Find where the given text appears and provide that cell's center as (X, Y) coordinate. 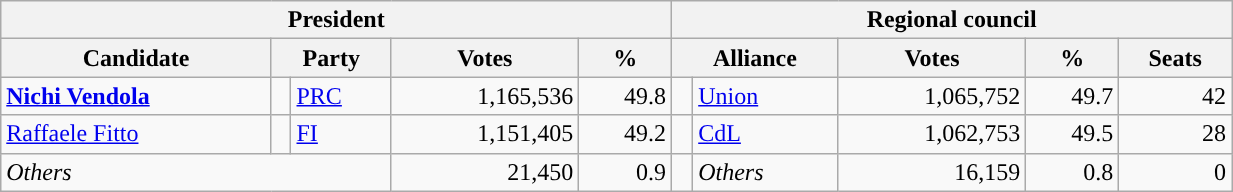
Candidate (136, 58)
28 (1176, 134)
CdL (766, 134)
0 (1176, 172)
1,165,536 (485, 96)
Union (766, 96)
42 (1176, 96)
1,151,405 (485, 134)
Raffaele Fitto (136, 134)
49.2 (626, 134)
49.7 (1072, 96)
0.9 (626, 172)
FI (341, 134)
49.8 (626, 96)
21,450 (485, 172)
Party (331, 58)
Regional council (952, 20)
PRC (341, 96)
16,159 (932, 172)
Seats (1176, 58)
49.5 (1072, 134)
Nichi Vendola (136, 96)
1,062,753 (932, 134)
Alliance (756, 58)
President (336, 20)
1,065,752 (932, 96)
0.8 (1072, 172)
